For the text-containing cell, return its midpoint in (x, y) coordinate format. 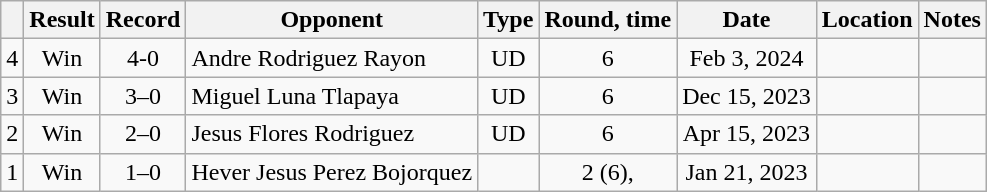
Result (62, 20)
Jesus Flores Rodriguez (332, 134)
4 (12, 58)
Feb 3, 2024 (747, 58)
Opponent (332, 20)
Andre Rodriguez Rayon (332, 58)
Hever Jesus Perez Bojorquez (332, 172)
2 (6), (608, 172)
Round, time (608, 20)
Jan 21, 2023 (747, 172)
1 (12, 172)
4-0 (143, 58)
1–0 (143, 172)
3 (12, 96)
Notes (952, 20)
2–0 (143, 134)
Apr 15, 2023 (747, 134)
Miguel Luna Tlapaya (332, 96)
Location (867, 20)
3–0 (143, 96)
Dec 15, 2023 (747, 96)
Type (508, 20)
Date (747, 20)
2 (12, 134)
Record (143, 20)
